Search for the cell housing the specified text and yield its (x, y) center coordinate. 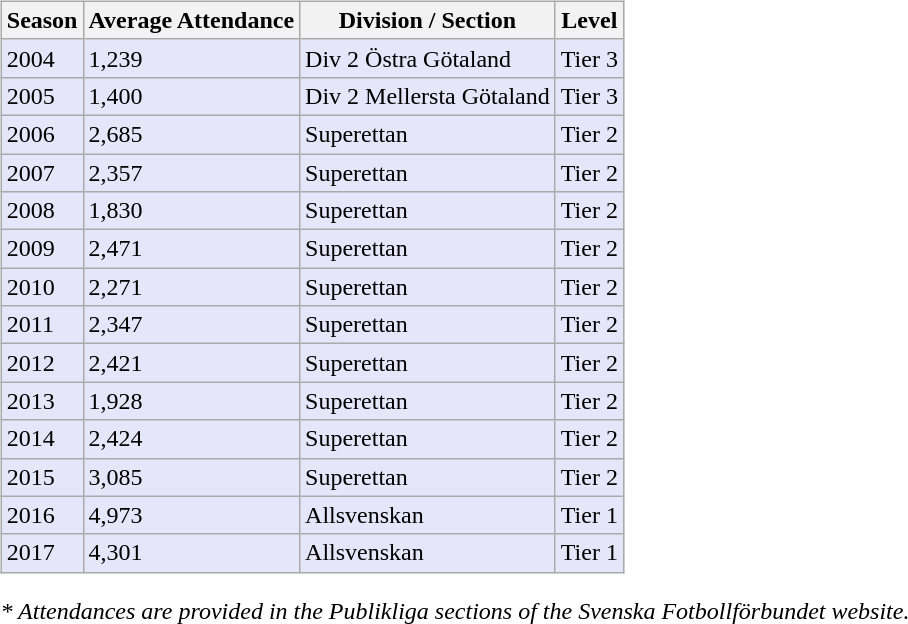
2007 (42, 173)
2017 (42, 553)
2,347 (192, 325)
2,471 (192, 249)
Div 2 Mellersta Götaland (428, 96)
2,424 (192, 439)
2011 (42, 325)
3,085 (192, 477)
2,271 (192, 287)
2,357 (192, 173)
2015 (42, 477)
2005 (42, 96)
4,301 (192, 553)
1,239 (192, 58)
2008 (42, 211)
Average Attendance (192, 20)
2013 (42, 401)
2012 (42, 363)
Division / Section (428, 20)
2009 (42, 249)
2,685 (192, 134)
1,830 (192, 211)
2010 (42, 287)
Level (589, 20)
4,973 (192, 515)
Div 2 Östra Götaland (428, 58)
2004 (42, 58)
2014 (42, 439)
1,928 (192, 401)
2006 (42, 134)
2,421 (192, 363)
2016 (42, 515)
1,400 (192, 96)
Season (42, 20)
